Capture the cell that displays the provided text and extract its [x, y] central coordinate. 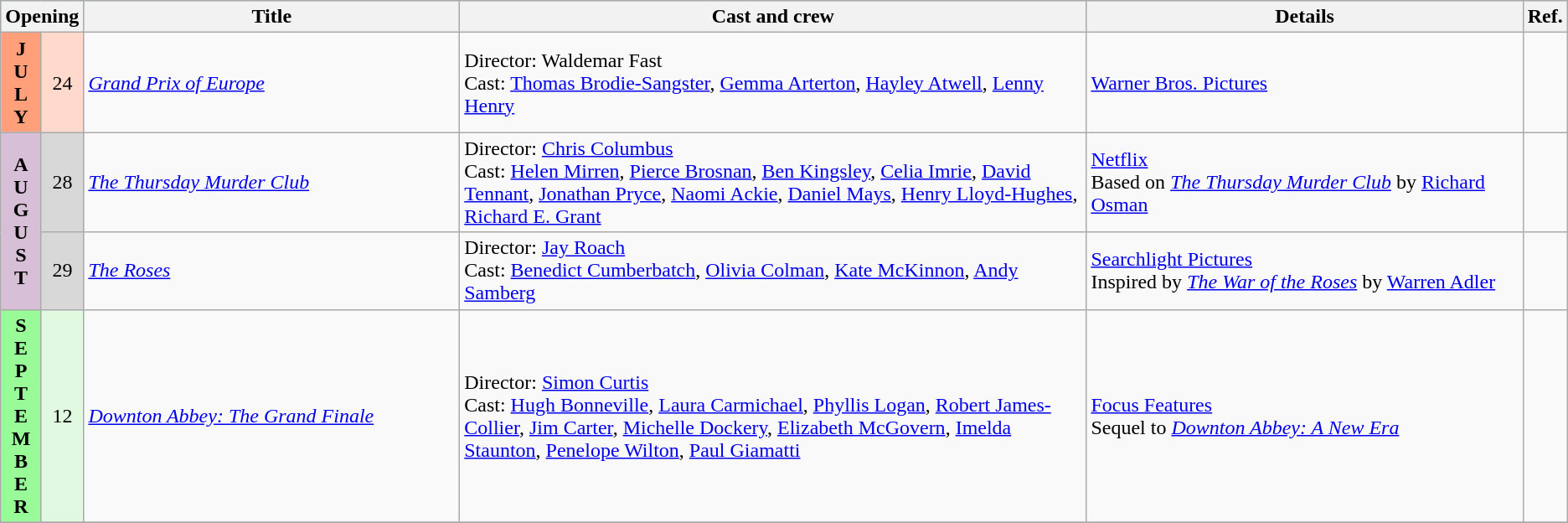
Details [1305, 17]
Director: Waldemar Fast Cast: Thomas Brodie-Sangster, Gemma Arterton, Hayley Atwell, Lenny Henry [773, 82]
Opening [42, 17]
28 [62, 183]
Grand Prix of Europe [271, 82]
SEPTEMBER [22, 416]
29 [62, 271]
Director: Jay Roach Cast: Benedict Cumberbatch, Olivia Colman, Kate McKinnon, Andy Samberg [773, 271]
Downton Abbey: The Grand Finale [271, 416]
Warner Bros. Pictures [1305, 82]
Focus Features Sequel to Downton Abbey: A New Era [1305, 416]
AUGUST [22, 221]
Searchlight Pictures Inspired by The War of the Roses by Warren Adler [1305, 271]
Ref. [1545, 17]
24 [62, 82]
12 [62, 416]
Cast and crew [773, 17]
Title [271, 17]
The Roses [271, 271]
The Thursday Murder Club [271, 183]
JULY [22, 82]
Netflix Based on The Thursday Murder Club by Richard Osman [1305, 183]
